Find where the given text appears and provide that cell's center as (X, Y) coordinate. 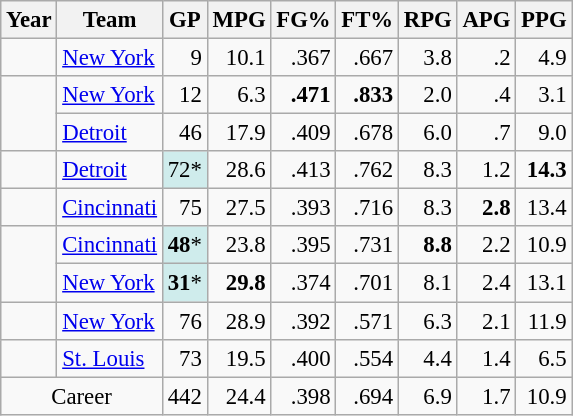
.7 (486, 133)
.731 (368, 245)
.571 (368, 321)
.409 (304, 133)
24.4 (239, 396)
6.9 (428, 396)
.392 (304, 321)
4.9 (544, 58)
.833 (368, 95)
17.9 (239, 133)
.554 (368, 358)
PPG (544, 20)
.413 (304, 170)
13.4 (544, 208)
28.6 (239, 170)
1.4 (486, 358)
FG% (304, 20)
St. Louis (110, 358)
48* (184, 245)
.395 (304, 245)
442 (184, 396)
2.0 (428, 95)
FT% (368, 20)
.374 (304, 283)
.2 (486, 58)
72* (184, 170)
4.4 (428, 358)
2.4 (486, 283)
28.9 (239, 321)
6.5 (544, 358)
19.5 (239, 358)
14.3 (544, 170)
31* (184, 283)
2.1 (486, 321)
9.0 (544, 133)
13.1 (544, 283)
3.1 (544, 95)
27.5 (239, 208)
.471 (304, 95)
.716 (368, 208)
3.8 (428, 58)
.762 (368, 170)
.393 (304, 208)
.694 (368, 396)
.4 (486, 95)
76 (184, 321)
GP (184, 20)
RPG (428, 20)
.400 (304, 358)
12 (184, 95)
.701 (368, 283)
9 (184, 58)
75 (184, 208)
73 (184, 358)
.678 (368, 133)
29.8 (239, 283)
8.1 (428, 283)
Career (82, 396)
.398 (304, 396)
MPG (239, 20)
8.8 (428, 245)
Team (110, 20)
1.7 (486, 396)
46 (184, 133)
11.9 (544, 321)
2.2 (486, 245)
10.1 (239, 58)
.667 (368, 58)
Year (29, 20)
APG (486, 20)
2.8 (486, 208)
6.0 (428, 133)
1.2 (486, 170)
.367 (304, 58)
23.8 (239, 245)
